Scan for the cell matching the given text and deliver its (X, Y) coordinate at center. 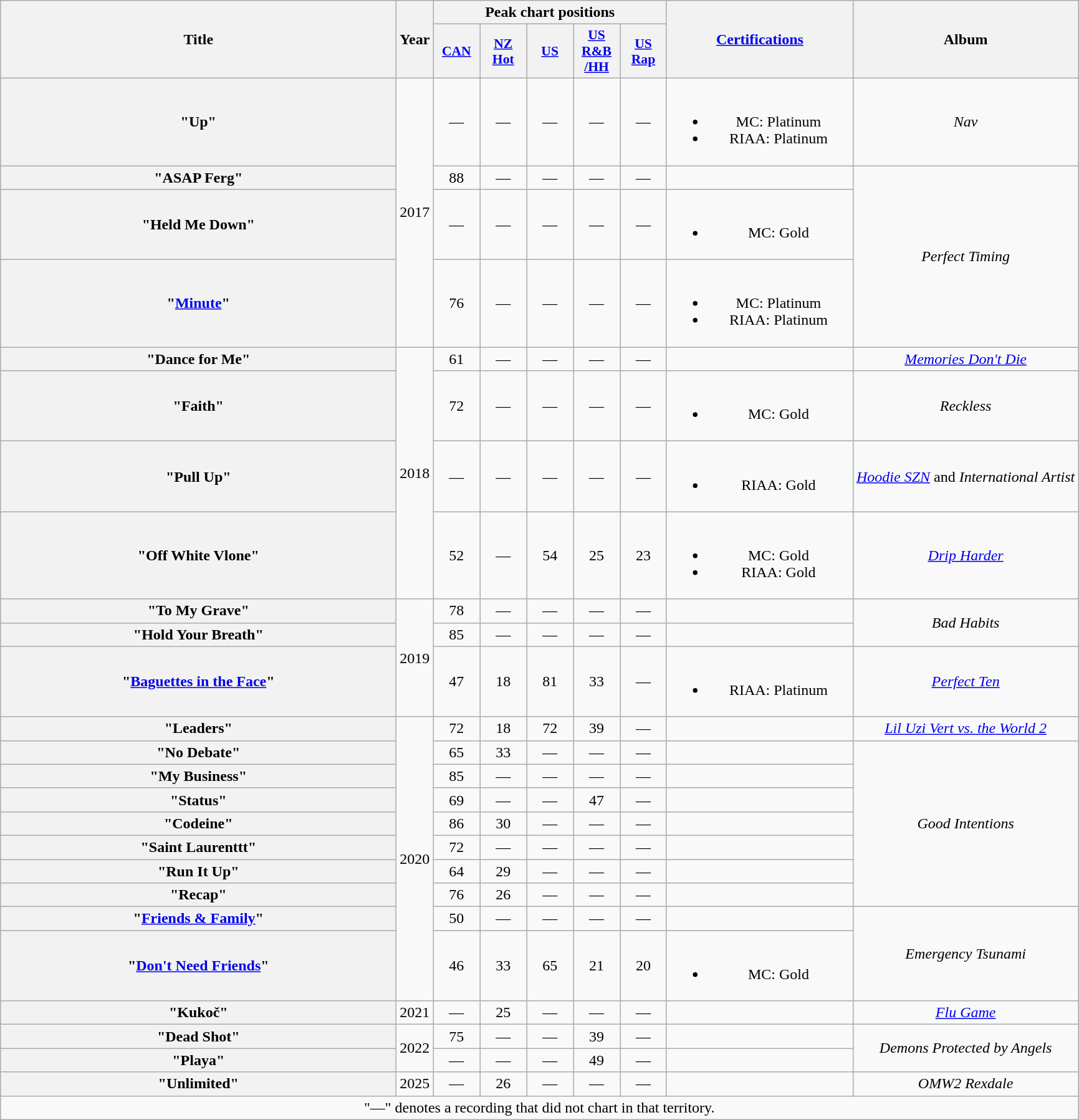
52 (456, 555)
30 (504, 823)
"Dead Shot" (198, 1036)
78 (456, 611)
Good Intentions (965, 823)
86 (456, 823)
88 (456, 178)
"Run It Up" (198, 871)
69 (456, 800)
Album (965, 40)
"Codeine" (198, 823)
RIAA: Platinum (759, 682)
2018 (415, 473)
"Faith" (198, 406)
"My Business" (198, 776)
"Unlimited" (198, 1084)
"Off White Vlone" (198, 555)
"No Debate" (198, 752)
Perfect Ten (965, 682)
USR&B/HH (597, 51)
2022 (415, 1048)
USRap (643, 51)
NZHot (504, 51)
2017 (415, 212)
US (550, 51)
"Hold Your Breath" (198, 634)
"ASAP Ferg" (198, 178)
"Friends & Family" (198, 919)
"Baguettes in the Face" (198, 682)
Flu Game (965, 1013)
75 (456, 1036)
50 (456, 919)
Reckless (965, 406)
2019 (415, 658)
20 (643, 966)
"Pull Up" (198, 476)
"Leaders" (198, 729)
21 (597, 966)
Lil Uzi Vert vs. the World 2 (965, 729)
Peak chart positions (550, 12)
29 (504, 871)
46 (456, 966)
RIAA: Gold (759, 476)
49 (597, 1060)
"Saint Laurenttt" (198, 847)
"Don't Need Friends" (198, 966)
Drip Harder (965, 555)
Bad Habits (965, 623)
MC: GoldRIAA: Gold (759, 555)
54 (550, 555)
2025 (415, 1084)
81 (550, 682)
"Dance for Me" (198, 359)
23 (643, 555)
Year (415, 40)
2020 (415, 859)
"Kukoč" (198, 1013)
CAN (456, 51)
"Held Me Down" (198, 224)
"Minute" (198, 304)
61 (456, 359)
Demons Protected by Angels (965, 1048)
"Playa" (198, 1060)
Certifications (759, 40)
2021 (415, 1013)
Nav (965, 122)
Perfect Timing (965, 257)
Hoodie SZN and International Artist (965, 476)
"—" denotes a recording that did not chart in that territory. (540, 1108)
Memories Don't Die (965, 359)
OMW2 Rexdale (965, 1084)
"To My Grave" (198, 611)
64 (456, 871)
Title (198, 40)
"Status" (198, 800)
"Recap" (198, 895)
"Up" (198, 122)
Emergency Tsunami (965, 954)
